Detect which cell encompasses the target text, then output its [x, y] center coordinate. 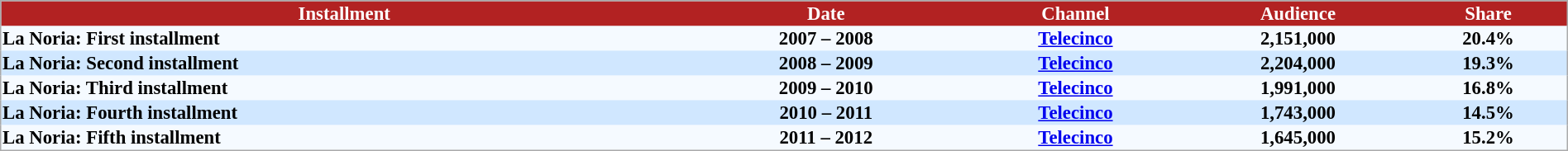
20.4% [1489, 39]
La Noria: First installment [344, 39]
Share [1489, 13]
14.5% [1489, 113]
2010 – 2011 [826, 113]
2011 – 2012 [826, 139]
1,743,000 [1298, 113]
2007 – 2008 [826, 39]
15.2% [1489, 139]
La Noria: Third installment [344, 88]
2,204,000 [1298, 64]
1,645,000 [1298, 139]
1,991,000 [1298, 88]
2009 – 2010 [826, 88]
Channel [1076, 13]
16.8% [1489, 88]
La Noria: Second installment [344, 64]
Date [826, 13]
19.3% [1489, 64]
2008 – 2009 [826, 64]
La Noria: Fifth installment [344, 139]
Installment [344, 13]
Audience [1298, 13]
La Noria: Fourth installment [344, 113]
2,151,000 [1298, 39]
